Identify which cell holds the provided text, then report its (X, Y) central coordinate. 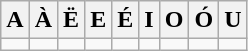
E (98, 20)
A (15, 20)
O (174, 20)
U (233, 20)
É (126, 20)
Ë (72, 20)
À (43, 20)
Ó (204, 20)
I (149, 20)
